From the cell containing the given text, extract its center point as [x, y] coordinate. 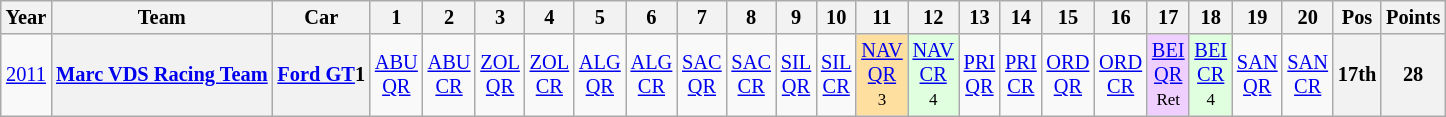
PRICR [1020, 75]
16 [1120, 17]
2 [450, 17]
Marc VDS Racing Team [162, 75]
5 [600, 17]
28 [1413, 75]
1 [396, 17]
ABUQR [396, 75]
BEICR4 [1210, 75]
NAVQR3 [882, 75]
20 [1307, 17]
SILCR [836, 75]
NAVCR4 [934, 75]
ORDQR [1068, 75]
8 [752, 17]
ABUCR [450, 75]
ALGCR [652, 75]
10 [836, 17]
9 [796, 17]
17 [1168, 17]
7 [702, 17]
3 [500, 17]
ZOLQR [500, 75]
19 [1257, 17]
4 [550, 17]
ALGQR [600, 75]
PRIQR [980, 75]
Ford GT1 [322, 75]
14 [1020, 17]
18 [1210, 17]
SACCR [752, 75]
11 [882, 17]
6 [652, 17]
ORDCR [1120, 75]
2011 [26, 75]
SANQR [1257, 75]
BEIQRRet [1168, 75]
Points [1413, 17]
Car [322, 17]
SANCR [1307, 75]
SILQR [796, 75]
ZOLCR [550, 75]
17th [1357, 75]
13 [980, 17]
SACQR [702, 75]
Year [26, 17]
12 [934, 17]
Team [162, 17]
Pos [1357, 17]
15 [1068, 17]
